Capture the cell that displays the provided text and extract its (x, y) central coordinate. 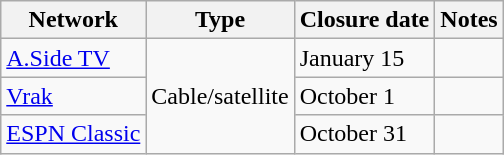
A.Side TV (74, 58)
Notes (469, 20)
Vrak (74, 96)
October 1 (364, 96)
Type (220, 20)
Cable/satellite (220, 96)
Network (74, 20)
October 31 (364, 134)
Closure date (364, 20)
January 15 (364, 58)
ESPN Classic (74, 134)
